Extract the (X, Y) coordinate from the center of the cell holding the provided text.  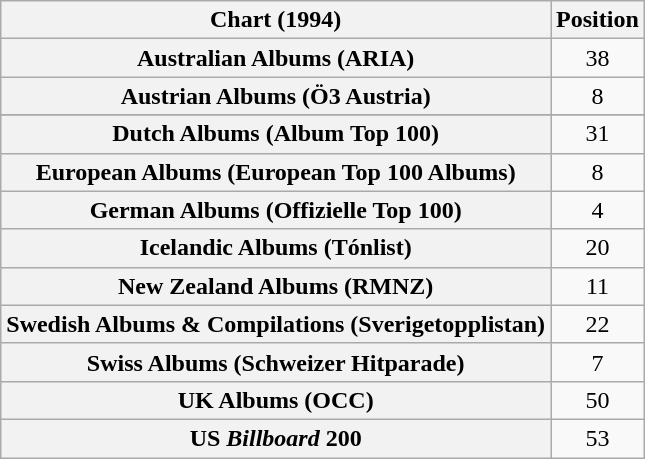
Position (598, 20)
7 (598, 362)
Australian Albums (ARIA) (276, 58)
Dutch Albums (Album Top 100) (276, 134)
11 (598, 286)
European Albums (European Top 100 Albums) (276, 172)
German Albums (Offizielle Top 100) (276, 210)
Swiss Albums (Schweizer Hitparade) (276, 362)
22 (598, 324)
20 (598, 248)
53 (598, 438)
Swedish Albums & Compilations (Sverigetopplistan) (276, 324)
38 (598, 58)
4 (598, 210)
50 (598, 400)
UK Albums (OCC) (276, 400)
Austrian Albums (Ö3 Austria) (276, 96)
Icelandic Albums (Tónlist) (276, 248)
31 (598, 134)
US Billboard 200 (276, 438)
Chart (1994) (276, 20)
New Zealand Albums (RMNZ) (276, 286)
